Capture the cell that displays the provided text and extract its [X, Y] central coordinate. 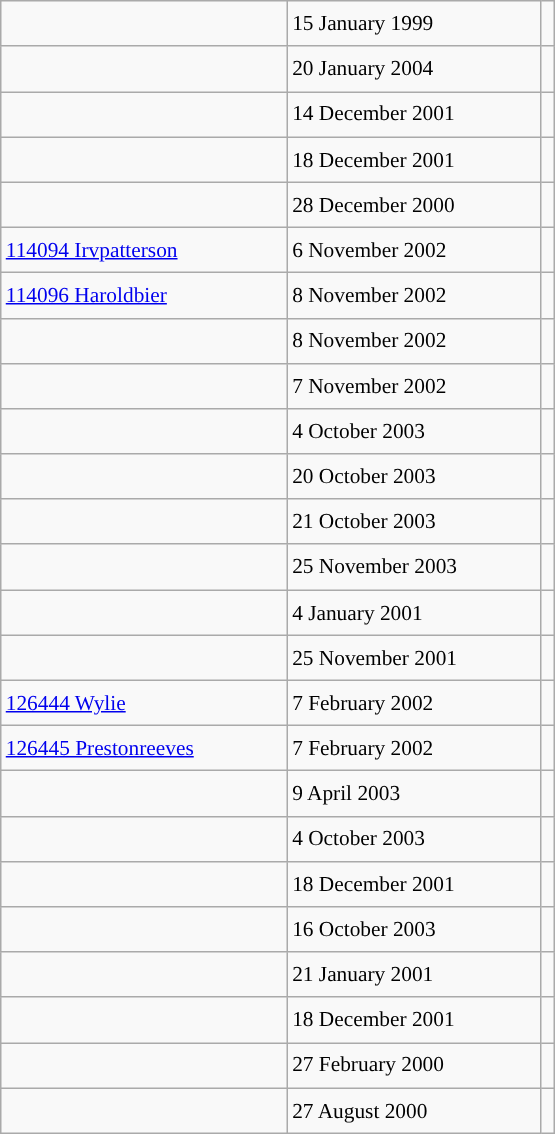
25 November 2003 [414, 566]
25 November 2001 [414, 658]
21 October 2003 [414, 522]
126444 Wylie [144, 702]
27 February 2000 [414, 1066]
16 October 2003 [414, 930]
14 December 2001 [414, 114]
7 November 2002 [414, 386]
114096 Haroldbier [144, 296]
6 November 2002 [414, 250]
20 January 2004 [414, 68]
20 October 2003 [414, 476]
9 April 2003 [414, 794]
21 January 2001 [414, 974]
114094 Irvpatterson [144, 250]
28 December 2000 [414, 204]
126445 Prestonreeves [144, 748]
4 January 2001 [414, 612]
15 January 1999 [414, 24]
27 August 2000 [414, 1110]
